For the text-containing cell, return its midpoint in [x, y] coordinate format. 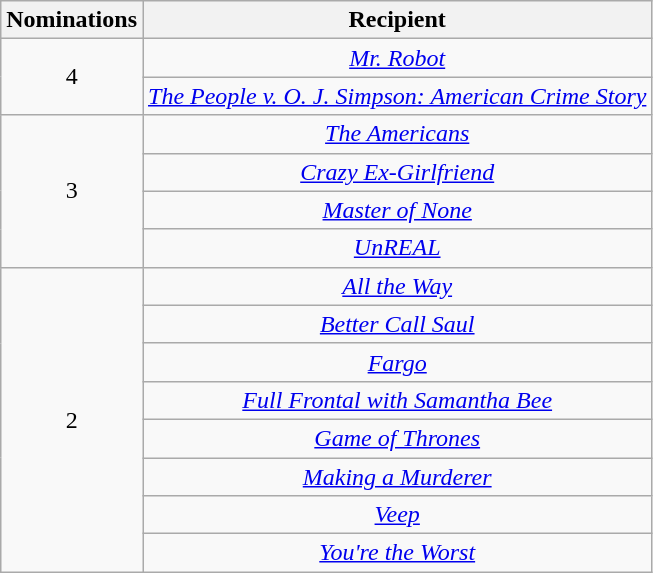
Full Frontal with Samantha Bee [396, 400]
Master of None [396, 210]
Recipient [396, 20]
3 [72, 191]
Mr. Robot [396, 58]
You're the Worst [396, 553]
Making a Murderer [396, 477]
Nominations [72, 20]
The Americans [396, 134]
Better Call Saul [396, 324]
2 [72, 419]
4 [72, 77]
The People v. O. J. Simpson: American Crime Story [396, 96]
All the Way [396, 286]
UnREAL [396, 248]
Veep [396, 515]
Crazy Ex-Girlfriend [396, 172]
Game of Thrones [396, 438]
Fargo [396, 362]
